Return (x, y) of the center of cell containing provided text 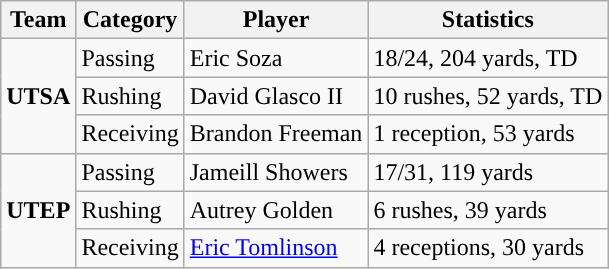
Category (130, 20)
David Glasco II (276, 96)
Autrey Golden (276, 210)
Player (276, 20)
6 rushes, 39 yards (488, 210)
4 receptions, 30 yards (488, 248)
Brandon Freeman (276, 134)
Team (38, 20)
1 reception, 53 yards (488, 134)
10 rushes, 52 yards, TD (488, 96)
Jameill Showers (276, 172)
UTSA (38, 96)
Eric Soza (276, 58)
UTEP (38, 210)
Statistics (488, 20)
Eric Tomlinson (276, 248)
17/31, 119 yards (488, 172)
18/24, 204 yards, TD (488, 58)
